Output the [x, y] coordinate of the center of the cell containing the given text.  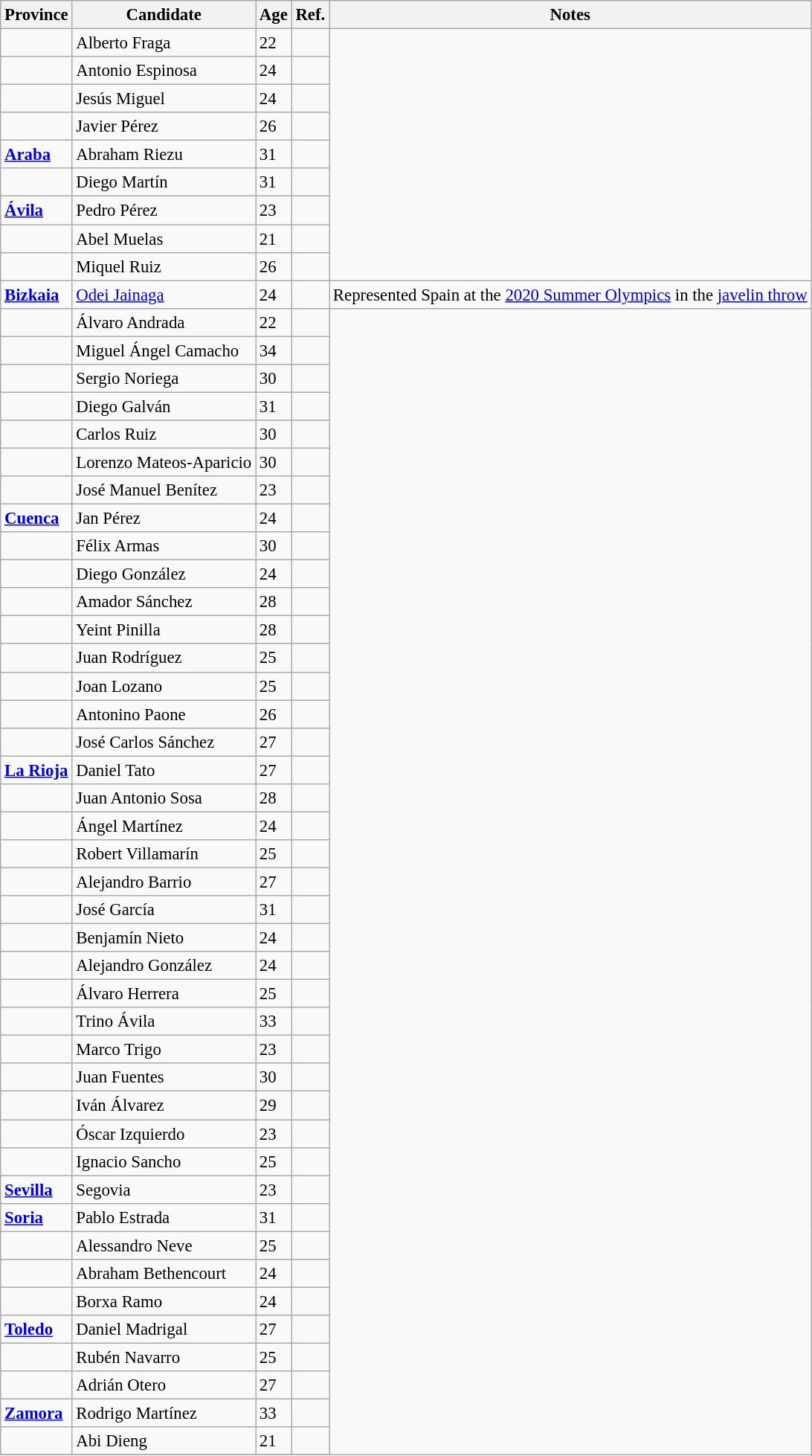
Trino Ávila [164, 1022]
Alejandro Barrio [164, 882]
Province [36, 15]
Jan Pérez [164, 519]
Pedro Pérez [164, 211]
Sergio Noriega [164, 379]
Amador Sánchez [164, 602]
Miguel Ángel Camacho [164, 350]
Bizkaia [36, 295]
Lorenzo Mateos-Aparicio [164, 462]
Odei Jainaga [164, 295]
Miquel Ruiz [164, 266]
Notes [570, 15]
Antonio Espinosa [164, 71]
Robert Villamarín [164, 854]
Borxa Ramo [164, 1301]
Ángel Martínez [164, 826]
Daniel Tato [164, 770]
José García [164, 910]
José Manuel Benítez [164, 490]
Rodrigo Martínez [164, 1414]
Félix Armas [164, 546]
Benjamín Nieto [164, 938]
José Carlos Sánchez [164, 742]
Cuenca [36, 519]
Toledo [36, 1330]
Diego Galván [164, 406]
Zamora [36, 1414]
La Rioja [36, 770]
Yeint Pinilla [164, 630]
Daniel Madrigal [164, 1330]
Diego Martín [164, 182]
Alessandro Neve [164, 1245]
Iván Álvarez [164, 1106]
Pablo Estrada [164, 1217]
Óscar Izquierdo [164, 1134]
Javier Pérez [164, 126]
Alejandro González [164, 966]
Juan Antonio Sosa [164, 798]
Rubén Navarro [164, 1357]
Adrián Otero [164, 1385]
Ávila [36, 211]
Alberto Fraga [164, 43]
Represented Spain at the 2020 Summer Olympics in the javelin throw [570, 295]
Abel Muelas [164, 239]
Carlos Ruiz [164, 434]
Age [274, 15]
34 [274, 350]
Candidate [164, 15]
Ref. [310, 15]
Antonino Paone [164, 714]
Álvaro Herrera [164, 994]
Diego González [164, 574]
Marco Trigo [164, 1050]
Joan Lozano [164, 686]
Soria [36, 1217]
Abi Dieng [164, 1441]
Sevilla [36, 1190]
29 [274, 1106]
Jesús Miguel [164, 99]
Álvaro Andrada [164, 322]
Juan Fuentes [164, 1078]
Juan Rodríguez [164, 658]
Ignacio Sancho [164, 1161]
Segovia [164, 1190]
Abraham Bethencourt [164, 1274]
Abraham Riezu [164, 155]
Araba [36, 155]
